Determine the [x, y] coordinate at the center of the cell enclosing the given text.  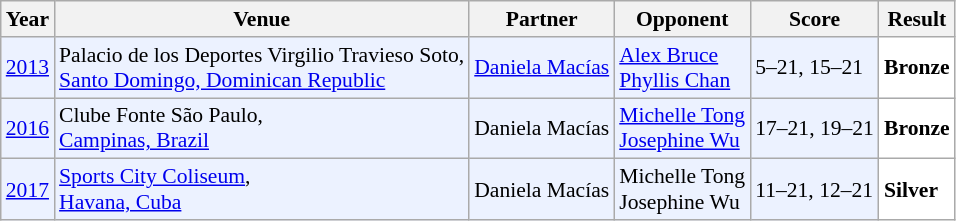
2013 [28, 68]
17–21, 19–21 [814, 128]
2017 [28, 190]
Silver [917, 190]
Partner [542, 19]
5–21, 15–21 [814, 68]
Score [814, 19]
Year [28, 19]
11–21, 12–21 [814, 190]
Palacio de los Deportes Virgilio Travieso Soto,Santo Domingo, Dominican Republic [262, 68]
Sports City Coliseum,Havana, Cuba [262, 190]
Result [917, 19]
Clube Fonte São Paulo,Campinas, Brazil [262, 128]
Opponent [682, 19]
Venue [262, 19]
2016 [28, 128]
Alex Bruce Phyllis Chan [682, 68]
